Identify which cell holds the provided text, then report its [x, y] central coordinate. 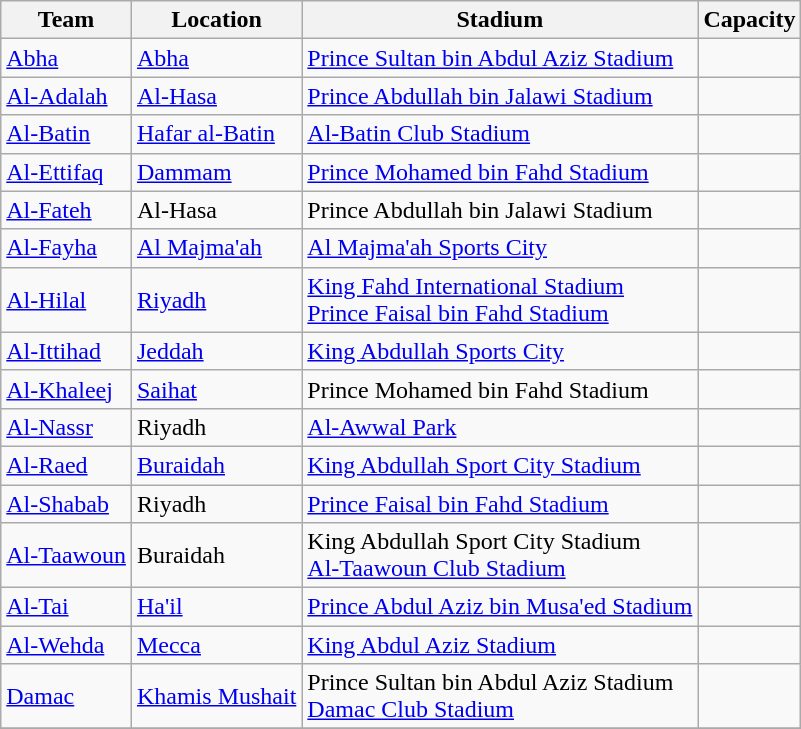
Al-Batin [66, 134]
Jeddah [216, 351]
King Abdullah Sport City StadiumAl-Taawoun Club Stadium [500, 556]
Ha'il [216, 607]
Al-Shabab [66, 503]
Prince Sultan bin Abdul Aziz Stadium Damac Club Stadium [500, 696]
Khamis Mushait [216, 696]
King Abdullah Sport City Stadium [500, 465]
Al-Batin Club Stadium [500, 134]
Team [66, 20]
Al-Fayha [66, 248]
Al-Ittihad [66, 351]
Al-Nassr [66, 427]
Mecca [216, 645]
Damac [66, 696]
Hafar al-Batin [216, 134]
Capacity [750, 20]
Location [216, 20]
Saihat [216, 389]
King Abdullah Sports City [500, 351]
Al-Ettifaq [66, 172]
Al-Awwal Park [500, 427]
Prince Sultan bin Abdul Aziz Stadium [500, 58]
King Fahd International StadiumPrince Faisal bin Fahd Stadium [500, 300]
Al Majma'ah [216, 248]
Al-Taawoun [66, 556]
Prince Abdul Aziz bin Musa'ed Stadium [500, 607]
Al-Fateh [66, 210]
Al-Raed [66, 465]
Prince Faisal bin Fahd Stadium [500, 503]
Al Majma'ah Sports City [500, 248]
King Abdul Aziz Stadium [500, 645]
Dammam [216, 172]
Al-Khaleej [66, 389]
Stadium [500, 20]
Al-Adalah [66, 96]
Al-Wehda [66, 645]
Al-Tai [66, 607]
Al-Hilal [66, 300]
